For the text-containing cell, return its midpoint in (X, Y) coordinate format. 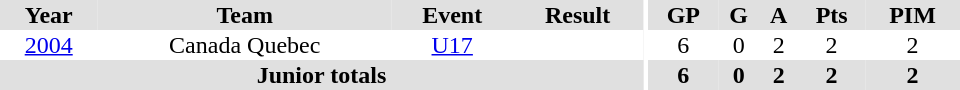
2004 (48, 45)
PIM (912, 15)
G (738, 15)
Event (452, 15)
GP (684, 15)
Team (244, 15)
Canada Quebec (244, 45)
Year (48, 15)
Junior totals (322, 75)
U17 (452, 45)
Pts (832, 15)
A (778, 15)
Result (578, 15)
